For the text-containing cell, return its midpoint in (X, Y) coordinate format. 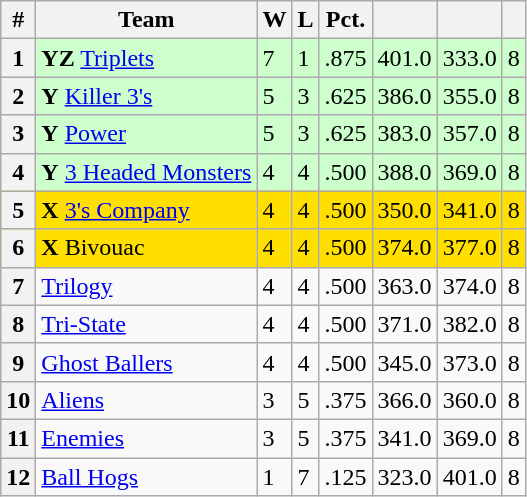
Ghost Ballers (146, 362)
W (274, 20)
Enemies (146, 438)
6 (18, 248)
386.0 (404, 96)
371.0 (404, 324)
373.0 (470, 362)
11 (18, 438)
Pct. (346, 20)
Tri-State (146, 324)
.875 (346, 58)
363.0 (404, 286)
Ball Hogs (146, 477)
Y Power (146, 134)
12 (18, 477)
360.0 (470, 400)
X Bivouac (146, 248)
333.0 (470, 58)
Y 3 Headed Monsters (146, 172)
350.0 (404, 210)
Y Killer 3's (146, 96)
2 (18, 96)
382.0 (470, 324)
323.0 (404, 477)
# (18, 20)
366.0 (404, 400)
10 (18, 400)
.125 (346, 477)
L (306, 20)
Trilogy (146, 286)
Aliens (146, 400)
YZ Triplets (146, 58)
377.0 (470, 248)
X 3's Company (146, 210)
388.0 (404, 172)
355.0 (470, 96)
357.0 (470, 134)
383.0 (404, 134)
9 (18, 362)
345.0 (404, 362)
Team (146, 20)
